For the text-containing cell, return its midpoint in [X, Y] coordinate format. 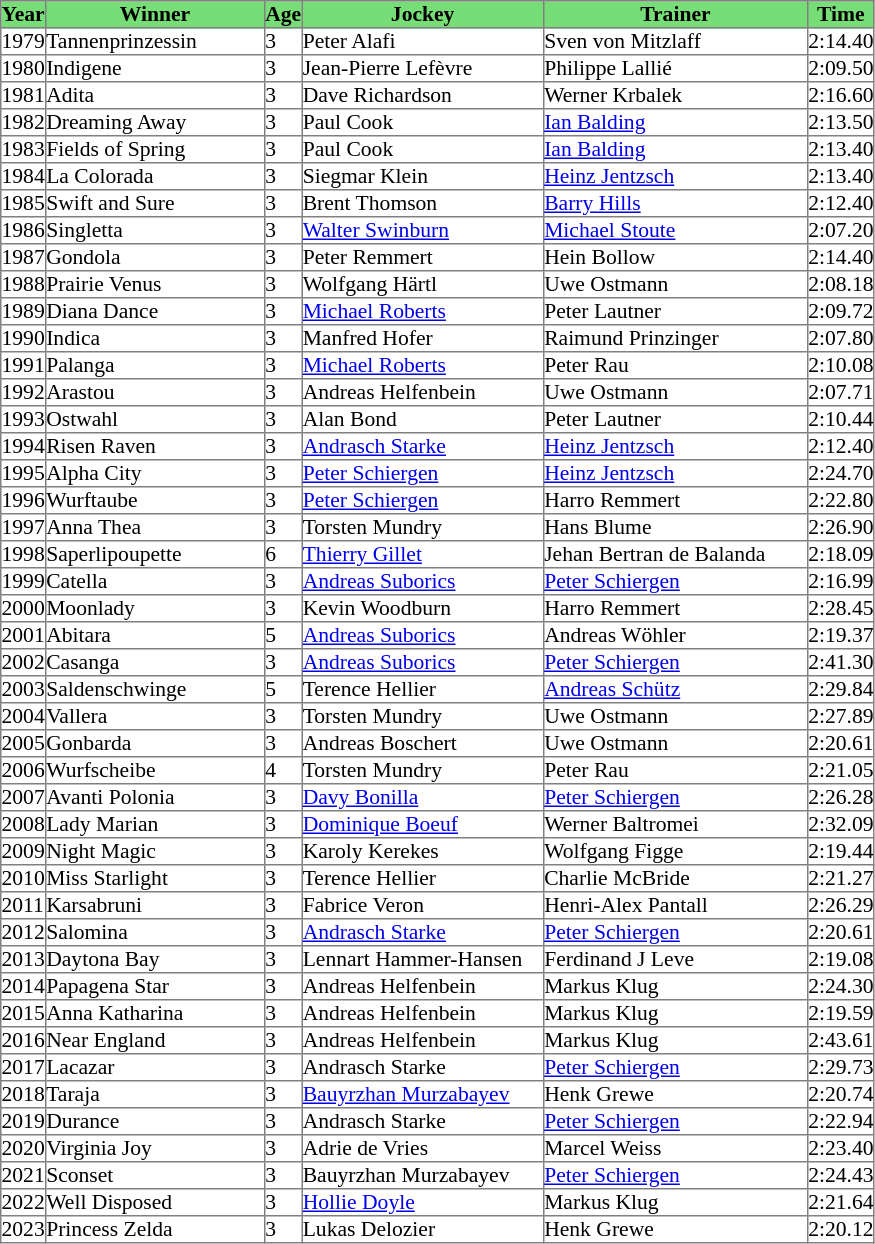
Alpha City [154, 474]
Siegmar Klein [423, 176]
Adita [154, 96]
2:24.43 [840, 1176]
Philippe Lallié [675, 68]
Trainer [675, 14]
2008 [24, 824]
Walter Swinburn [423, 230]
Sven von Mitzlaff [675, 42]
Lennart Hammer-Hansen [423, 960]
Diana Dance [154, 312]
Henri-Alex Pantall [675, 906]
Raimund Prinzinger [675, 338]
Karoly Kerekes [423, 852]
Miss Starlight [154, 878]
Fields of Spring [154, 150]
2018 [24, 1094]
2:19.37 [840, 636]
Wurfscheibe [154, 770]
Alan Bond [423, 420]
Salomina [154, 932]
Jehan Bertran de Balanda [675, 554]
Marcel Weiss [675, 1148]
Hein Bollow [675, 258]
1994 [24, 446]
2:10.44 [840, 420]
2:28.45 [840, 608]
Year [24, 14]
Palanga [154, 366]
Saperlipoupette [154, 554]
2:41.30 [840, 662]
Wolfgang Härtl [423, 284]
Abitara [154, 636]
2021 [24, 1176]
Time [840, 14]
Vallera [154, 716]
Anna Thea [154, 528]
2:24.30 [840, 986]
1996 [24, 500]
2:19.08 [840, 960]
1981 [24, 96]
2:07.80 [840, 338]
2:09.50 [840, 68]
1986 [24, 230]
Charlie McBride [675, 878]
2009 [24, 852]
Michael Stoute [675, 230]
1990 [24, 338]
2014 [24, 986]
2:22.94 [840, 1122]
Wurftaube [154, 500]
2019 [24, 1122]
Near England [154, 1040]
2:16.99 [840, 582]
Princess Zelda [154, 1230]
Papagena Star [154, 986]
Peter Remmert [423, 258]
Werner Krbalek [675, 96]
1983 [24, 150]
Lacazar [154, 1068]
1991 [24, 366]
1979 [24, 42]
2:19.59 [840, 1014]
2017 [24, 1068]
2:21.27 [840, 878]
Taraja [154, 1094]
Singletta [154, 230]
1995 [24, 474]
2020 [24, 1148]
2000 [24, 608]
2:22.80 [840, 500]
Kevin Woodburn [423, 608]
Lady Marian [154, 824]
Casanga [154, 662]
Dave Richardson [423, 96]
2:26.28 [840, 798]
2:13.50 [840, 122]
Manfred Hofer [423, 338]
2002 [24, 662]
Gonbarda [154, 744]
1998 [24, 554]
1993 [24, 420]
Fabrice Veron [423, 906]
Jockey [423, 14]
Ferdinand J Leve [675, 960]
Andreas Boschert [423, 744]
2:10.08 [840, 366]
2:26.90 [840, 528]
Barry Hills [675, 204]
2:32.09 [840, 824]
Gondola [154, 258]
Davy Bonilla [423, 798]
Dreaming Away [154, 122]
2:43.61 [840, 1040]
2006 [24, 770]
Arastou [154, 392]
2011 [24, 906]
2003 [24, 690]
Age [282, 14]
1999 [24, 582]
2005 [24, 744]
Risen Raven [154, 446]
Sconset [154, 1176]
2:20.74 [840, 1094]
2022 [24, 1202]
4 [282, 770]
2023 [24, 1230]
Indigene [154, 68]
2:24.70 [840, 474]
2007 [24, 798]
2016 [24, 1040]
Ostwahl [154, 420]
Anna Katharina [154, 1014]
1984 [24, 176]
2:18.09 [840, 554]
2015 [24, 1014]
Night Magic [154, 852]
Adrie de Vries [423, 1148]
Prairie Venus [154, 284]
2:27.89 [840, 716]
2:07.71 [840, 392]
Virginia Joy [154, 1148]
Winner [154, 14]
2:29.84 [840, 690]
2010 [24, 878]
2:19.44 [840, 852]
Werner Baltromei [675, 824]
2:07.20 [840, 230]
2:08.18 [840, 284]
Hollie Doyle [423, 1202]
Lukas Delozier [423, 1230]
1988 [24, 284]
Indica [154, 338]
1985 [24, 204]
1980 [24, 68]
1982 [24, 122]
Thierry Gillet [423, 554]
2:23.40 [840, 1148]
2:20.12 [840, 1230]
Brent Thomson [423, 204]
1992 [24, 392]
Durance [154, 1122]
1989 [24, 312]
Tannenprinzessin [154, 42]
Peter Alafi [423, 42]
2:16.60 [840, 96]
Catella [154, 582]
2001 [24, 636]
6 [282, 554]
2013 [24, 960]
Karsabruni [154, 906]
2004 [24, 716]
Wolfgang Figge [675, 852]
2012 [24, 932]
Dominique Boeuf [423, 824]
2:26.29 [840, 906]
Swift and Sure [154, 204]
2:21.05 [840, 770]
Well Disposed [154, 1202]
La Colorada [154, 176]
2:21.64 [840, 1202]
1997 [24, 528]
Moonlady [154, 608]
Saldenschwinge [154, 690]
2:29.73 [840, 1068]
Daytona Bay [154, 960]
2:09.72 [840, 312]
Andreas Wöhler [675, 636]
Avanti Polonia [154, 798]
Jean-Pierre Lefèvre [423, 68]
Andreas Schütz [675, 690]
1987 [24, 258]
Hans Blume [675, 528]
